Locate the cell with the specified text and output its [x, y] center coordinate. 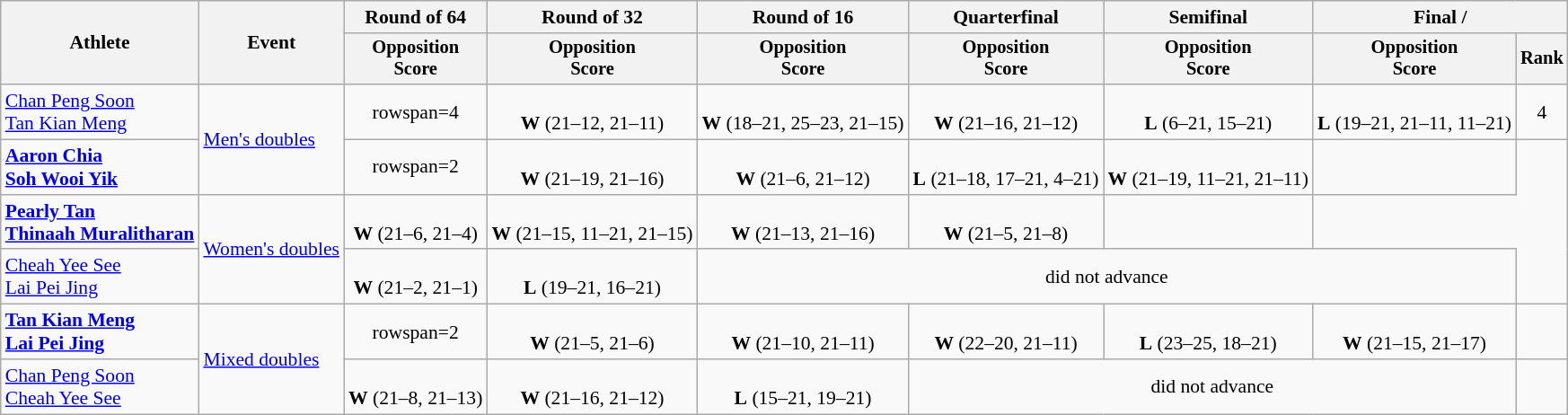
Round of 16 [803, 17]
L (19–21, 16–21) [592, 277]
W (21–19, 21–16) [592, 167]
Women's doubles [271, 250]
L (23–25, 18–21) [1209, 332]
W (18–21, 25–23, 21–15) [803, 111]
Event [271, 43]
Mixed doubles [271, 359]
Chan Peng SoonCheah Yee See [101, 386]
L (21–18, 17–21, 4–21) [1006, 167]
Pearly TanThinaah Muralitharan [101, 223]
rowspan=4 [415, 111]
Final / [1440, 17]
W (21–13, 21–16) [803, 223]
Round of 64 [415, 17]
L (6–21, 15–21) [1209, 111]
Quarterfinal [1006, 17]
Cheah Yee SeeLai Pei Jing [101, 277]
W (21–8, 21–13) [415, 386]
Tan Kian MengLai Pei Jing [101, 332]
L (15–21, 19–21) [803, 386]
Round of 32 [592, 17]
4 [1542, 111]
Rank [1542, 59]
W (21–6, 21–4) [415, 223]
L (19–21, 21–11, 11–21) [1414, 111]
W (21–12, 21–11) [592, 111]
W (21–2, 21–1) [415, 277]
W (22–20, 21–11) [1006, 332]
Men's doubles [271, 139]
W (21–5, 21–8) [1006, 223]
W (21–19, 11–21, 21–11) [1209, 167]
W (21–6, 21–12) [803, 167]
W (21–5, 21–6) [592, 332]
Aaron ChiaSoh Wooi Yik [101, 167]
W (21–10, 21–11) [803, 332]
Athlete [101, 43]
Semifinal [1209, 17]
Chan Peng SoonTan Kian Meng [101, 111]
W (21–15, 11–21, 21–15) [592, 223]
W (21–15, 21–17) [1414, 332]
